Scan for the cell matching the given text and deliver its [x, y] coordinate at center. 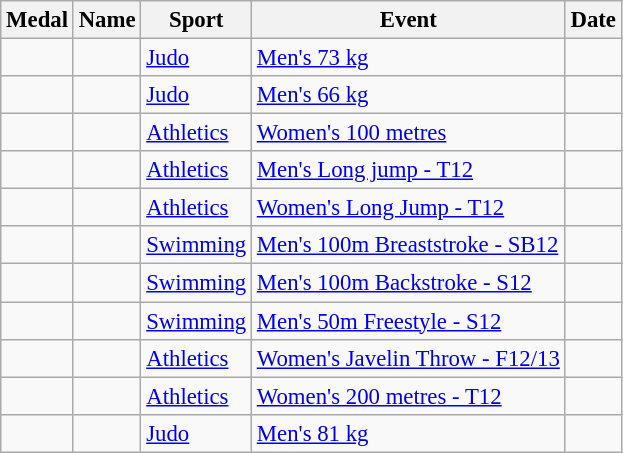
Women's 100 metres [409, 133]
Women's Javelin Throw - F12/13 [409, 358]
Women's Long Jump - T12 [409, 208]
Women's 200 metres - T12 [409, 396]
Men's 73 kg [409, 58]
Medal [38, 20]
Date [593, 20]
Event [409, 20]
Men's 100m Breaststroke - SB12 [409, 245]
Men's 66 kg [409, 95]
Men's 100m Backstroke - S12 [409, 283]
Men's 81 kg [409, 433]
Name [107, 20]
Men's 50m Freestyle - S12 [409, 321]
Sport [196, 20]
Men's Long jump - T12 [409, 170]
